Identify which cell holds the provided text, then report its [X, Y] central coordinate. 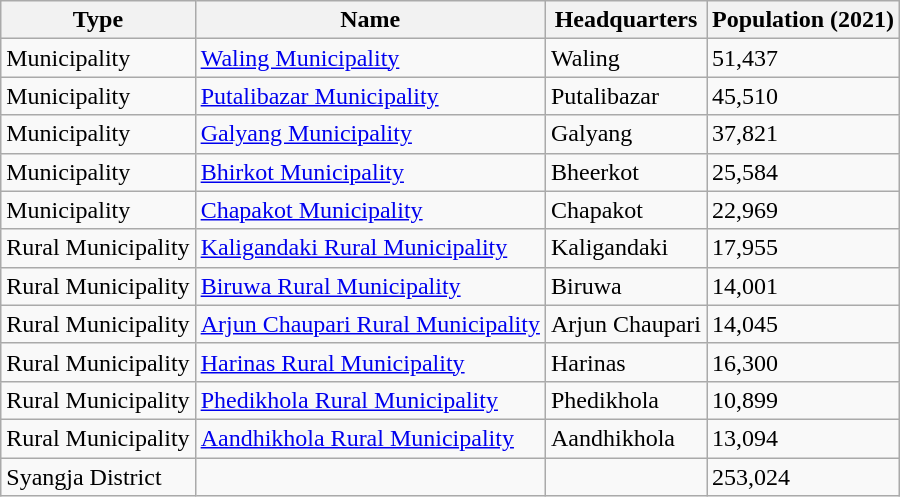
Biruwa [626, 286]
45,510 [802, 96]
Waling [626, 58]
Syangja District [98, 477]
Putalibazar [626, 96]
Galyang Municipality [370, 134]
22,969 [802, 210]
Arjun Chaupari [626, 324]
Arjun Chaupari Rural Municipality [370, 324]
Galyang [626, 134]
Phedikhola Rural Municipality [370, 400]
16,300 [802, 362]
Aandhikhola [626, 438]
Phedikhola [626, 400]
Headquarters [626, 20]
13,094 [802, 438]
Chapakot Municipality [370, 210]
Harinas [626, 362]
37,821 [802, 134]
Harinas Rural Municipality [370, 362]
253,024 [802, 477]
17,955 [802, 248]
10,899 [802, 400]
Aandhikhola Rural Municipality [370, 438]
14,001 [802, 286]
Bheerkot [626, 172]
51,437 [802, 58]
25,584 [802, 172]
Type [98, 20]
Bhirkot Municipality [370, 172]
Chapakot [626, 210]
Putalibazar Municipality [370, 96]
Population (2021) [802, 20]
14,045 [802, 324]
Kaligandaki [626, 248]
Name [370, 20]
Kaligandaki Rural Municipality [370, 248]
Biruwa Rural Municipality [370, 286]
Waling Municipality [370, 58]
